Output the (X, Y) coordinate of the center of the cell containing the given text.  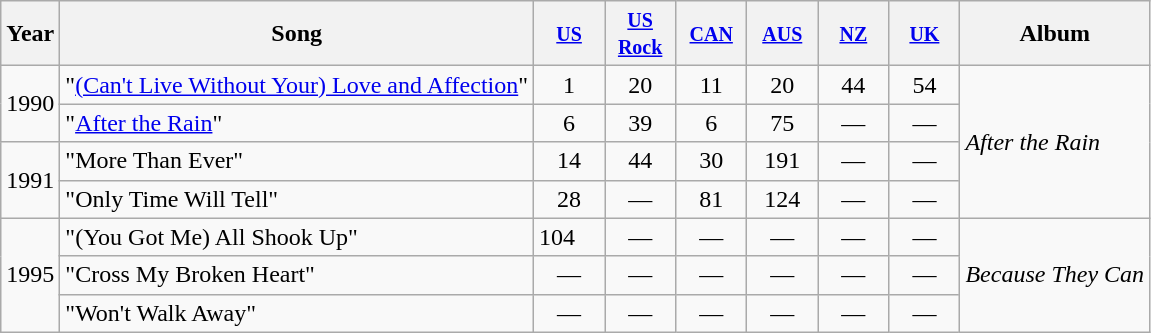
"Won't Walk Away" (297, 313)
"After the Rain" (297, 123)
"More Than Ever" (297, 161)
30 (712, 161)
1995 (30, 275)
14 (570, 161)
11 (712, 85)
Song (297, 34)
54 (924, 85)
"Only Time Will Tell" (297, 199)
USRock (640, 34)
Year (30, 34)
AUS (782, 34)
104 (570, 237)
1991 (30, 180)
124 (782, 199)
28 (570, 199)
81 (712, 199)
"Cross My Broken Heart" (297, 275)
39 (640, 123)
After the Rain (1055, 142)
Because They Can (1055, 275)
"(Can't Live Without Your) Love and Affection" (297, 85)
NZ (854, 34)
75 (782, 123)
Album (1055, 34)
UK (924, 34)
1 (570, 85)
"(You Got Me) All Shook Up" (297, 237)
US (570, 34)
191 (782, 161)
1990 (30, 104)
CAN (712, 34)
